Return the (x, y) coordinate for the center point of the cell that contains the specified text.  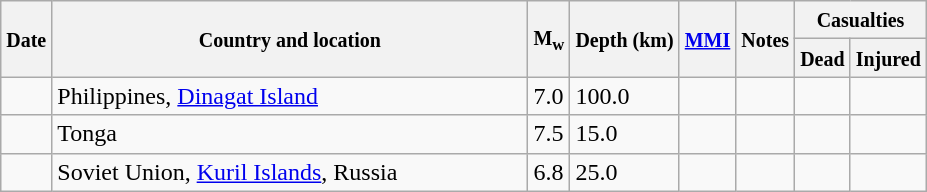
Dead (823, 58)
Date (26, 39)
Depth (km) (624, 39)
Injured (888, 58)
6.8 (549, 172)
Country and location (290, 39)
Notes (766, 39)
Mw (549, 39)
Casualties (861, 20)
Philippines, Dinagat Island (290, 96)
100.0 (624, 96)
MMI (708, 39)
7.5 (549, 134)
7.0 (549, 96)
Soviet Union, Kuril Islands, Russia (290, 172)
25.0 (624, 172)
15.0 (624, 134)
Tonga (290, 134)
